Return [x, y] of the center of cell containing provided text 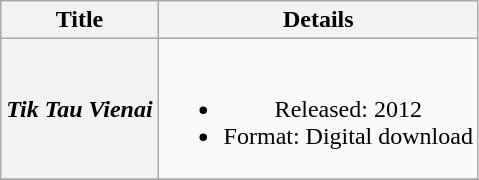
Title [80, 20]
Released: 2012Format: Digital download [318, 109]
Details [318, 20]
Tik Tau Vienai [80, 109]
